From the cell containing the given text, extract its center point as (X, Y) coordinate. 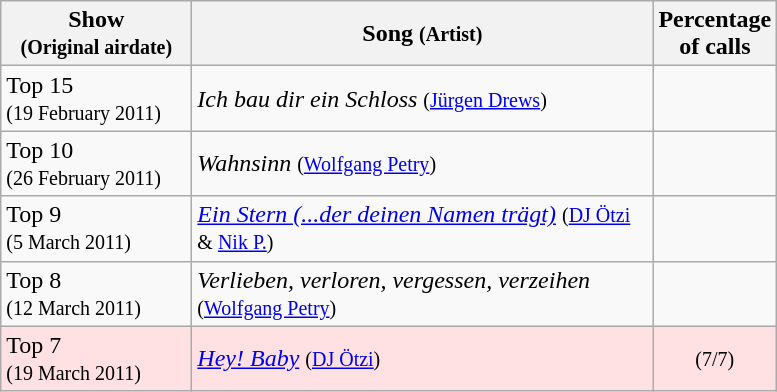
Ich bau dir ein Schloss (Jürgen Drews) (422, 98)
Show(Original airdate) (96, 34)
Top 10(26 February 2011) (96, 164)
Song (Artist) (422, 34)
Hey! Baby (DJ Ötzi) (422, 358)
Ein Stern (...der deinen Namen trägt) (DJ Ötzi & Nik P.) (422, 228)
Top 8(12 March 2011) (96, 294)
Verlieben, verloren, vergessen, verzeihen (Wolfgang Petry) (422, 294)
(7/7) (715, 358)
Wahnsinn (Wolfgang Petry) (422, 164)
Top 15(19 February 2011) (96, 98)
Top 7(19 March 2011) (96, 358)
Percentage of calls (715, 34)
Top 9(5 March 2011) (96, 228)
